Detect which cell encompasses the target text, then output its (x, y) center coordinate. 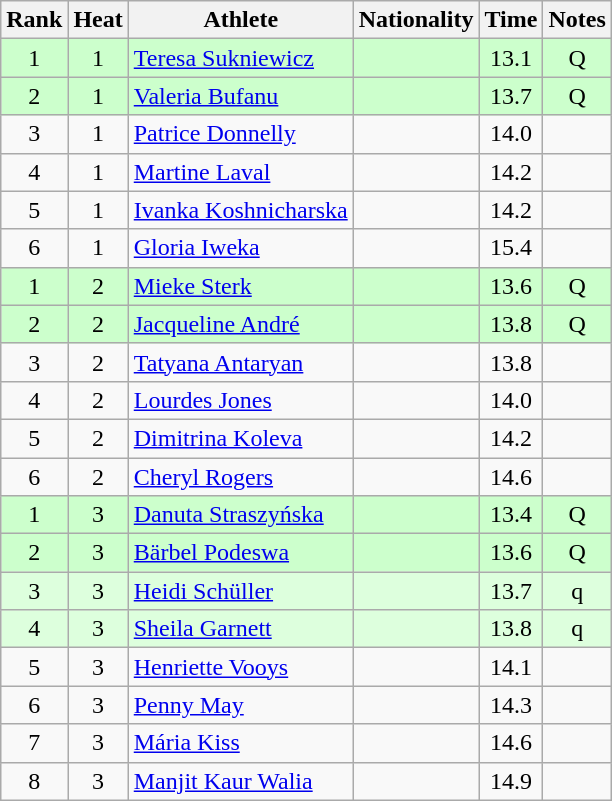
14.3 (511, 705)
Mieke Sterk (240, 286)
Manjit Kaur Walia (240, 781)
Athlete (240, 20)
Time (511, 20)
Nationality (416, 20)
14.1 (511, 667)
Ivanka Koshnicharska (240, 210)
13.1 (511, 58)
Martine Laval (240, 172)
Valeria Bufanu (240, 96)
Danuta Straszyńska (240, 515)
Heat (98, 20)
13.4 (511, 515)
Henriette Vooys (240, 667)
7 (34, 743)
Bärbel Podeswa (240, 553)
Notes (577, 20)
14.9 (511, 781)
Gloria Iweka (240, 248)
Dimitrina Koleva (240, 438)
Heidi Schüller (240, 591)
15.4 (511, 248)
Lourdes Jones (240, 400)
Patrice Donnelly (240, 134)
Teresa Sukniewicz (240, 58)
Penny May (240, 705)
Tatyana Antaryan (240, 362)
Jacqueline André (240, 324)
Rank (34, 20)
8 (34, 781)
Cheryl Rogers (240, 477)
Sheila Garnett (240, 629)
Mária Kiss (240, 743)
